Return (X, Y) of the center of cell containing provided text 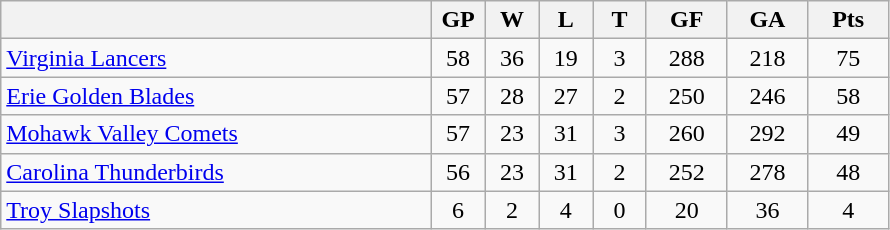
W (512, 20)
48 (848, 172)
49 (848, 134)
20 (686, 210)
Mohawk Valley Comets (216, 134)
GA (768, 20)
T (620, 20)
L (566, 20)
6 (458, 210)
Pts (848, 20)
GF (686, 20)
0 (620, 210)
56 (458, 172)
Carolina Thunderbirds (216, 172)
250 (686, 96)
Virginia Lancers (216, 58)
218 (768, 58)
278 (768, 172)
246 (768, 96)
27 (566, 96)
252 (686, 172)
75 (848, 58)
28 (512, 96)
Erie Golden Blades (216, 96)
GP (458, 20)
292 (768, 134)
288 (686, 58)
19 (566, 58)
Troy Slapshots (216, 210)
260 (686, 134)
